Provide the (x, y) coordinate of the cell's center where the given text is located.  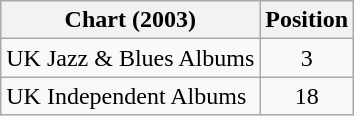
Chart (2003) (130, 20)
3 (307, 58)
UK Independent Albums (130, 96)
Position (307, 20)
18 (307, 96)
UK Jazz & Blues Albums (130, 58)
